Capture the cell that displays the provided text and extract its (x, y) central coordinate. 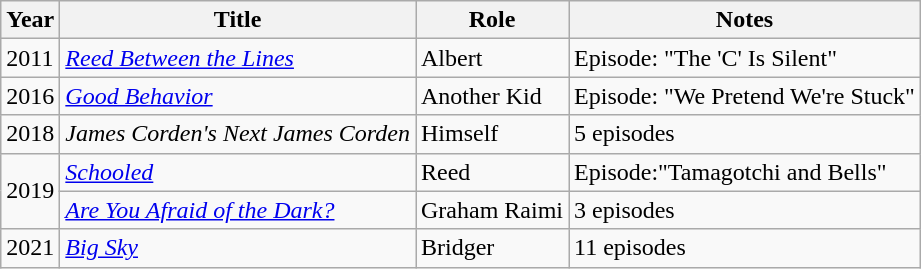
2011 (30, 58)
Another Kid (492, 96)
Are You Afraid of the Dark? (238, 210)
Himself (492, 134)
2021 (30, 248)
2018 (30, 134)
Good Behavior (238, 96)
Reed Between the Lines (238, 58)
2019 (30, 191)
Reed (492, 172)
Episode: "We Pretend We're Stuck" (745, 96)
Year (30, 20)
Title (238, 20)
3 episodes (745, 210)
Episode:"Tamagotchi and Bells" (745, 172)
Episode: "The 'C' Is Silent" (745, 58)
Schooled (238, 172)
James Corden's Next James Corden (238, 134)
2016 (30, 96)
Bridger (492, 248)
11 episodes (745, 248)
5 episodes (745, 134)
Role (492, 20)
Graham Raimi (492, 210)
Notes (745, 20)
Albert (492, 58)
Big Sky (238, 248)
